Capture the cell that displays the provided text and extract its [X, Y] central coordinate. 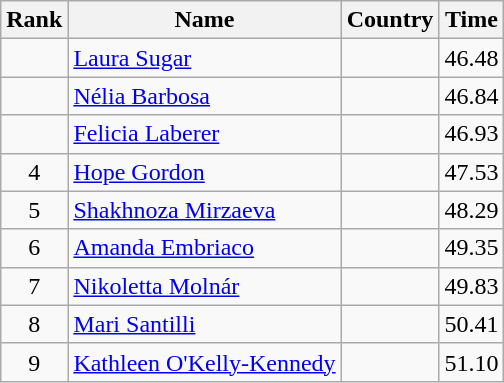
Hope Gordon [204, 172]
Rank [34, 20]
46.84 [472, 96]
49.35 [472, 248]
51.10 [472, 362]
Name [204, 20]
Felicia Laberer [204, 134]
Country [390, 20]
9 [34, 362]
46.93 [472, 134]
Laura Sugar [204, 58]
Nélia Barbosa [204, 96]
50.41 [472, 324]
Nikoletta Molnár [204, 286]
Time [472, 20]
6 [34, 248]
Shakhnoza Mirzaeva [204, 210]
46.48 [472, 58]
5 [34, 210]
4 [34, 172]
8 [34, 324]
47.53 [472, 172]
Kathleen O'Kelly-Kennedy [204, 362]
Amanda Embriaco [204, 248]
49.83 [472, 286]
48.29 [472, 210]
7 [34, 286]
Mari Santilli [204, 324]
